Extract the [X, Y] coordinate from the center of the cell holding the provided text.  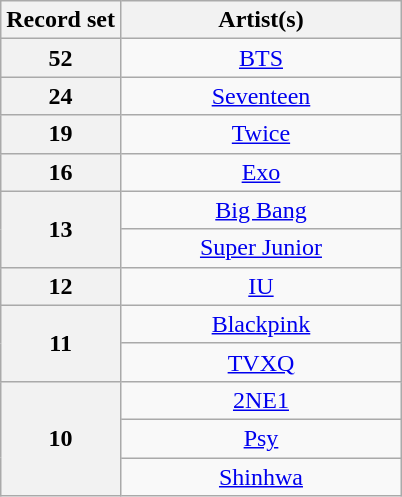
Blackpink [260, 324]
IU [260, 286]
Super Junior [260, 248]
BTS [260, 58]
24 [61, 96]
Shinhwa [260, 477]
Twice [260, 134]
52 [61, 58]
Exo [260, 172]
10 [61, 438]
16 [61, 172]
Artist(s) [260, 20]
Record set [61, 20]
11 [61, 343]
2NE1 [260, 400]
Seventeen [260, 96]
TVXQ [260, 362]
Big Bang [260, 210]
Psy [260, 438]
13 [61, 229]
12 [61, 286]
19 [61, 134]
